Provide the (x, y) coordinate of the cell's center where the given text is located.  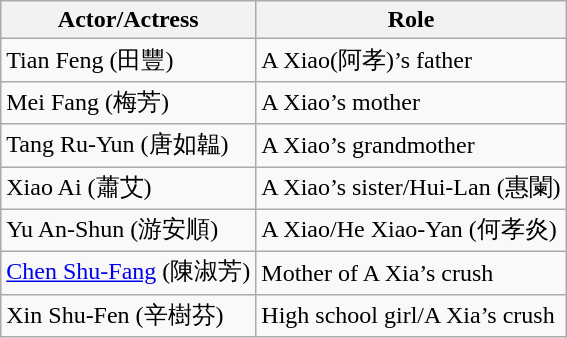
A Xiao/He Xiao-Yan (何孝炎) (411, 230)
A Xiao’s sister/Hui-Lan (惠闌) (411, 188)
Yu An-Shun (游安順) (128, 230)
A Xiao’s grandmother (411, 146)
Xiao Ai (蕭艾) (128, 188)
A Xiao’s mother (411, 102)
High school girl/A Xia’s crush (411, 316)
Tian Feng (田豐) (128, 60)
Role (411, 20)
Xin Shu-Fen (辛樹芬) (128, 316)
A Xiao(阿孝)’s father (411, 60)
Mother of A Xia’s crush (411, 274)
Mei Fang (梅芳) (128, 102)
Chen Shu-Fang (陳淑芳) (128, 274)
Tang Ru-Yun (唐如韞) (128, 146)
Actor/Actress (128, 20)
